Determine the [X, Y] coordinate at the center of the cell enclosing the given text.  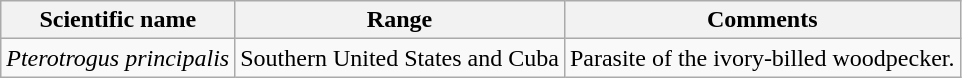
Southern United States and Cuba [400, 58]
Comments [762, 20]
Pterotrogus principalis [118, 58]
Scientific name [118, 20]
Range [400, 20]
Parasite of the ivory-billed woodpecker. [762, 58]
